Locate the cell with the specified text and output its [X, Y] center coordinate. 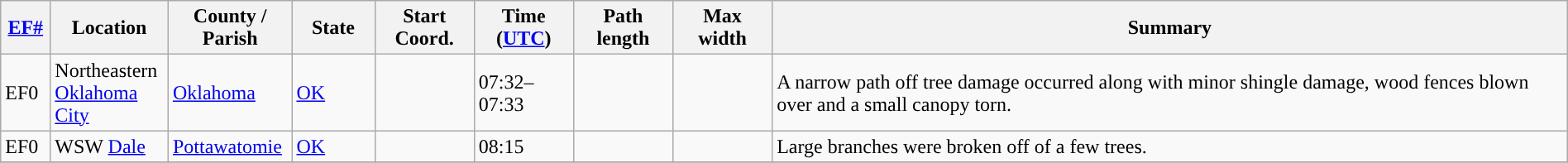
Large branches were broken off of a few trees. [1170, 146]
Oklahoma [230, 93]
Max width [722, 28]
EF# [26, 28]
Pottawatomie [230, 146]
WSW Dale [109, 146]
County / Parish [230, 28]
07:32–07:33 [523, 93]
Summary [1170, 28]
State [333, 28]
08:15 [523, 146]
Path length [623, 28]
Time (UTC) [523, 28]
Start Coord. [424, 28]
Northeastern Oklahoma City [109, 93]
Location [109, 28]
A narrow path off tree damage occurred along with minor shingle damage, wood fences blown over and a small canopy torn. [1170, 93]
